Scan for the cell matching the given text and deliver its [X, Y] coordinate at center. 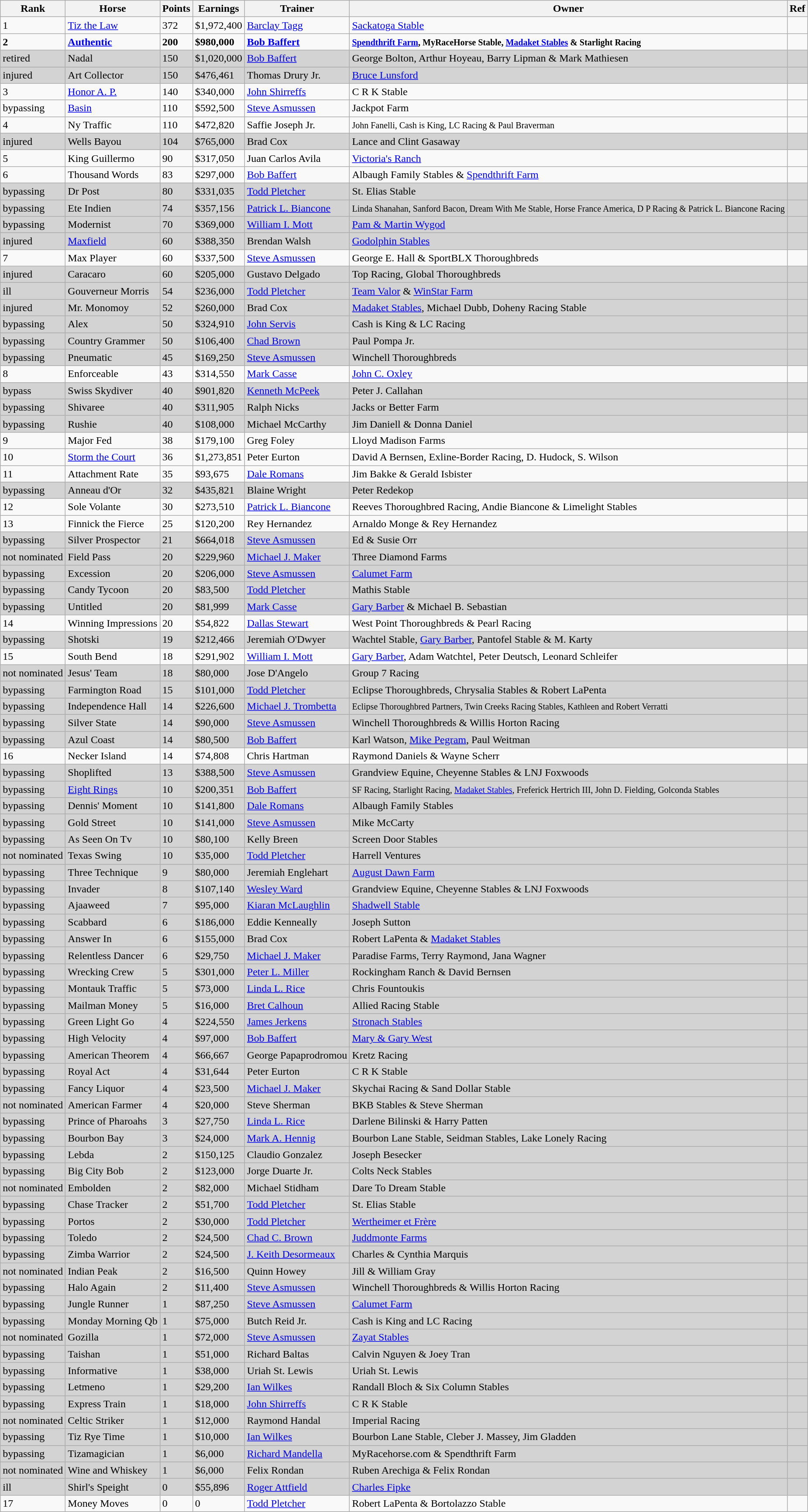
Calvin Nguyen & Joey Tran [568, 1354]
$30,000 [218, 1221]
$205,000 [218, 274]
Gold Street [113, 823]
Kiaran McLaughlin [297, 905]
$80,500 [218, 740]
Dennis' Moment [113, 806]
$1,972,400 [218, 25]
Jorge Duarte Jr. [297, 1171]
West Point Thoroughbreds & Pearl Racing [568, 623]
16 [33, 756]
$31,644 [218, 1072]
Shivaree [113, 407]
19 [176, 640]
Arnaldo Monge & Rey Hernandez [568, 524]
Robert LaPenta & Madaket Stables [568, 939]
Owner [568, 9]
$1,273,851 [218, 457]
$317,050 [218, 158]
$16,000 [218, 1005]
74 [176, 208]
SF Racing, Starlight Racing, Madaket Stables, Freferick Hertrich III, John D. Fielding, Golconda Stables [568, 789]
Roger Attfield [297, 1487]
Richard Baltas [297, 1354]
83 [176, 175]
17 [33, 1503]
Jesus' Team [113, 673]
$73,000 [218, 988]
Michael McCarthy [297, 424]
King Guillermo [113, 158]
Silver Prospector [113, 540]
Untitled [113, 607]
$97,000 [218, 1039]
Karl Watson, Mike Pegram, Paul Weitman [568, 740]
Butch Reid Jr. [297, 1321]
35 [176, 473]
Sole Volante [113, 507]
Top Racing, Global Thoroughbreds [568, 274]
Azul Coast [113, 740]
Farmington Road [113, 689]
Joseph Sutton [568, 922]
Trainer [297, 9]
J. Keith Desormeaux [297, 1254]
38 [176, 440]
140 [176, 92]
Shotski [113, 640]
Michael Stidham [297, 1188]
Green Light Go [113, 1022]
Lloyd Madison Farms [568, 440]
$206,000 [218, 573]
$476,461 [218, 75]
$226,600 [218, 706]
Sackatoga Stable [568, 25]
$301,000 [218, 972]
Victoria's Ranch [568, 158]
$75,000 [218, 1321]
Monday Morning Qb [113, 1321]
Richard Mandella [297, 1454]
Joseph Besecker [568, 1155]
Gary Barber, Adam Watchtel, Peter Deutsch, Leonard Schleifer [568, 656]
Wrecking Crew [113, 972]
$200,351 [218, 789]
Nadal [113, 58]
Raymond Daniels & Wayne Scherr [568, 756]
Major Fed [113, 440]
Wachtel Stable, Gary Barber, Pantofel Stable & M. Karty [568, 640]
August Dawn Farm [568, 872]
David A Bernsen, Exline-Border Racing, D. Hudock, S. Wilson [568, 457]
Country Grammer [113, 341]
$35,000 [218, 856]
Allied Racing Stable [568, 1005]
$27,750 [218, 1121]
retired [33, 58]
Jim Bakke & Gerald Isbister [568, 473]
Letmeno [113, 1387]
11 [33, 473]
$340,000 [218, 92]
Raymond Handal [297, 1420]
Claudio Gonzalez [297, 1155]
Basin [113, 108]
Randall Bloch & Six Column Stables [568, 1387]
$72,000 [218, 1337]
$311,905 [218, 407]
Kretz Racing [568, 1055]
Gouverneur Morris [113, 291]
Pam & Martin Wygod [568, 225]
Steve Sherman [297, 1105]
Mr. Monomoy [113, 308]
Ruben Arechiga & Felix Rondan [568, 1470]
Toledo [113, 1238]
Montauk Traffic [113, 988]
Rockingham Ranch & David Bernsen [568, 972]
$80,100 [218, 839]
Portos [113, 1221]
Group 7 Racing [568, 673]
Peter L. Miller [297, 972]
43 [176, 374]
Reeves Thoroughbred Racing, Andie Biancone & Limelight Stables [568, 507]
Quinn Howey [297, 1271]
Bret Calhoun [297, 1005]
$29,750 [218, 955]
$16,500 [218, 1271]
$90,000 [218, 723]
Colts Neck Stables [568, 1171]
Blaine Wright [297, 490]
Art Collector [113, 75]
$150,125 [218, 1155]
$107,140 [218, 889]
$297,000 [218, 175]
Shirl's Speight [113, 1487]
$592,500 [218, 108]
Chris Fountoukis [568, 988]
High Velocity [113, 1039]
Jose D'Angelo [297, 673]
Brendan Walsh [297, 241]
Jeremiah Englehart [297, 872]
Stronach Stables [568, 1022]
Charles Fipke [568, 1487]
Celtic Striker [113, 1420]
Juddmonte Farms [568, 1238]
30 [176, 507]
Eclipse Thoroughbred Partners, Twin Creeks Racing Stables, Kathleen and Robert Verratti [568, 706]
John Servis [297, 324]
$29,200 [218, 1387]
Enforceable [113, 374]
90 [176, 158]
Mark A. Hennig [297, 1138]
American Farmer [113, 1105]
$83,500 [218, 590]
Money Moves [113, 1503]
Bourbon Lane Stable, Seidman Stables, Lake Lonely Racing [568, 1138]
Bourbon Bay [113, 1138]
Gary Barber & Michael B. Sebastian [568, 607]
Texas Swing [113, 856]
Rushie [113, 424]
Ref [797, 9]
$765,000 [218, 141]
$229,960 [218, 557]
Dallas Stewart [297, 623]
Chris Hartman [297, 756]
Darlene Bilinski & Harry Patten [568, 1121]
Winchell Thoroughbreds [568, 357]
Peter J. Callahan [568, 391]
Anneau d'Or [113, 490]
$291,902 [218, 656]
Gustavo Delgado [297, 274]
12 [33, 507]
$23,500 [218, 1088]
Spendthrift Farm, MyRaceHorse Stable, Madaket Stables & Starlight Racing [568, 42]
Halo Again [113, 1288]
American Theorem [113, 1055]
Rank [33, 9]
Mary & Gary West [568, 1039]
Indian Peak [113, 1271]
$66,667 [218, 1055]
70 [176, 225]
Chase Tracker [113, 1204]
Godolphin Stables [568, 241]
$186,000 [218, 922]
John Fanelli, Cash is King, LC Racing & Paul Braverman [568, 125]
Royal Act [113, 1072]
Wells Bayou [113, 141]
Shoplifted [113, 773]
Prince of Pharoahs [113, 1121]
Albaugh Family Stables [568, 806]
$11,400 [218, 1288]
George Bolton, Arthur Hoyeau, Barry Lipman & Mark Mathiesen [568, 58]
Swiss Skydiver [113, 391]
36 [176, 457]
Kenneth McPeek [297, 391]
Mailman Money [113, 1005]
Skychai Racing & Sand Dollar Stable [568, 1088]
$664,018 [218, 540]
Three Technique [113, 872]
Jackpot Farm [568, 108]
George Papaprodromou [297, 1055]
52 [176, 308]
$357,156 [218, 208]
Shadwell Stable [568, 905]
Informative [113, 1371]
Embolden [113, 1188]
Excession [113, 573]
$141,000 [218, 823]
$236,000 [218, 291]
Chad Brown [297, 341]
Greg Foley [297, 440]
Silver State [113, 723]
$55,896 [218, 1487]
Wesley Ward [297, 889]
Jungle Runner [113, 1304]
$51,000 [218, 1354]
Zimba Warrior [113, 1254]
Horse [113, 9]
Jeremiah O'Dwyer [297, 640]
$54,822 [218, 623]
Candy Tycoon [113, 590]
Kelly Breen [297, 839]
$141,800 [218, 806]
45 [176, 357]
Dr Post [113, 191]
Independence Hall [113, 706]
$212,466 [218, 640]
Cash is King and LC Racing [568, 1321]
$314,550 [218, 374]
25 [176, 524]
$369,000 [218, 225]
$82,000 [218, 1188]
$388,350 [218, 241]
21 [176, 540]
$260,000 [218, 308]
Tiz Rye Time [113, 1437]
54 [176, 291]
Honor A. P. [113, 92]
$12,000 [218, 1420]
$388,500 [218, 773]
Modernist [113, 225]
Imperial Racing [568, 1420]
John C. Oxley [568, 374]
Storm the Court [113, 457]
Tizamagician [113, 1454]
$20,000 [218, 1105]
Three Diamond Farms [568, 557]
Scabbard [113, 922]
372 [176, 25]
Paul Pompa Jr. [568, 341]
Bourbon Lane Stable, Cleber J. Massey, Jim Gladden [568, 1437]
Rey Hernandez [297, 524]
Express Train [113, 1404]
South Bend [113, 656]
Gozilla [113, 1337]
Jim Daniell & Donna Daniel [568, 424]
Peter Redekop [568, 490]
$24,000 [218, 1138]
Thousand Words [113, 175]
Thomas Drury Jr. [297, 75]
$74,808 [218, 756]
Ete Indien [113, 208]
Mathis Stable [568, 590]
MyRacehorse.com & Spendthrift Farm [568, 1454]
bypass [33, 391]
Charles & Cynthia Marquis [568, 1254]
Jacks or Better Farm [568, 407]
BKB Stables & Steve Sherman [568, 1105]
Zayat Stables [568, 1337]
George E. Hall & SportBLX Thoroughbreds [568, 258]
Juan Carlos Avila [297, 158]
Ralph Nicks [297, 407]
Lance and Clint Gasaway [568, 141]
Harrell Ventures [568, 856]
Answer In [113, 939]
Authentic [113, 42]
Pneumatic [113, 357]
Ny Traffic [113, 125]
Relentless Dancer [113, 955]
$1,020,000 [218, 58]
Points [176, 9]
Earnings [218, 9]
Lebda [113, 1155]
Tiz the Law [113, 25]
James Jerkens [297, 1022]
Saffie Joseph Jr. [297, 125]
$108,000 [218, 424]
$101,000 [218, 689]
$120,200 [218, 524]
Barclay Tagg [297, 25]
Felix Rondan [297, 1470]
$435,821 [218, 490]
Wine and Whiskey [113, 1470]
Chad C. Brown [297, 1238]
Eddie Kenneally [297, 922]
$169,250 [218, 357]
Dare To Dream Stable [568, 1188]
Michael J. Trombetta [297, 706]
80 [176, 191]
$472,820 [218, 125]
Invader [113, 889]
Maxfield [113, 241]
104 [176, 141]
200 [176, 42]
As Seen On Tv [113, 839]
Cash is King & LC Racing [568, 324]
$95,000 [218, 905]
Ed & Susie Orr [568, 540]
Wertheimer et Frère [568, 1221]
$155,000 [218, 939]
Field Pass [113, 557]
Fancy Liquor [113, 1088]
Max Player [113, 258]
$18,000 [218, 1404]
Bruce Lunsford [568, 75]
Robert LaPenta & Bortolazzo Stable [568, 1503]
Attachment Rate [113, 473]
Team Valor & WinStar Farm [568, 291]
Mike McCarty [568, 823]
Finnick the Fierce [113, 524]
$51,700 [218, 1204]
Madaket Stables, Michael Dubb, Doheny Racing Stable [568, 308]
$179,100 [218, 440]
Caracaro [113, 274]
Screen Door Stables [568, 839]
$123,000 [218, 1171]
Albaugh Family Stables & Spendthrift Farm [568, 175]
$273,510 [218, 507]
$38,000 [218, 1371]
$224,550 [218, 1022]
$324,910 [218, 324]
Jill & William Gray [568, 1271]
Necker Island [113, 756]
Big City Bob [113, 1171]
Taishan [113, 1354]
$901,820 [218, 391]
$331,035 [218, 191]
$93,675 [218, 473]
$81,999 [218, 607]
Paradise Farms, Terry Raymond, Jana Wagner [568, 955]
Ajaaweed [113, 905]
Winning Impressions [113, 623]
Linda Shanahan, Sanford Bacon, Dream With Me Stable, Horse France America, D P Racing & Patrick L. Biancone Racing [568, 208]
$106,400 [218, 341]
$337,500 [218, 258]
32 [176, 490]
$980,000 [218, 42]
Alex [113, 324]
Eight Rings [113, 789]
Eclipse Thoroughbreds, Chrysalia Stables & Robert LaPenta [568, 689]
$10,000 [218, 1437]
$87,250 [218, 1304]
